Capture the cell that displays the provided text and extract its [X, Y] central coordinate. 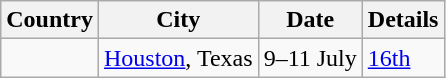
Date [310, 20]
Country [50, 20]
9–11 July [310, 58]
City [178, 20]
Houston, Texas [178, 58]
16th [403, 58]
Details [403, 20]
